For the text-containing cell, return its midpoint in [X, Y] coordinate format. 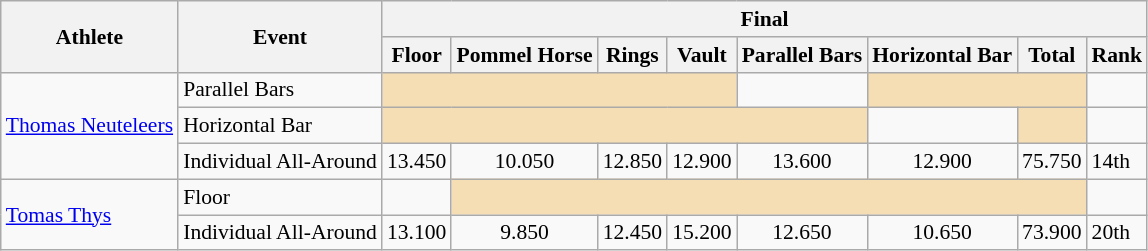
12.450 [632, 233]
Final [764, 19]
12.650 [802, 233]
Tomas Thys [90, 214]
Total [1052, 55]
75.750 [1052, 162]
Thomas Neuteleers [90, 126]
10.050 [524, 162]
9.850 [524, 233]
Rings [632, 55]
13.600 [802, 162]
13.100 [416, 233]
Rank [1118, 55]
Athlete [90, 36]
15.200 [702, 233]
20th [1118, 233]
Vault [702, 55]
Event [280, 36]
Pommel Horse [524, 55]
10.650 [942, 233]
73.900 [1052, 233]
13.450 [416, 162]
12.850 [632, 162]
14th [1118, 162]
